Locate the cell with the specified text and output its (x, y) center coordinate. 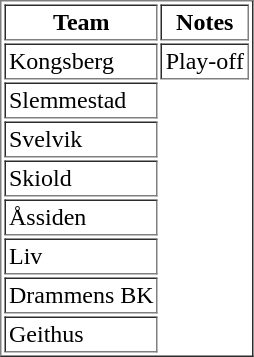
Notes (204, 22)
Slemmestad (81, 100)
Play-off (204, 62)
Drammens BK (81, 296)
Svelvik (81, 140)
Åssiden (81, 218)
Kongsberg (81, 62)
Liv (81, 256)
Geithus (81, 334)
Skiold (81, 178)
Team (81, 22)
